Detect which cell encompasses the target text, then output its [x, y] center coordinate. 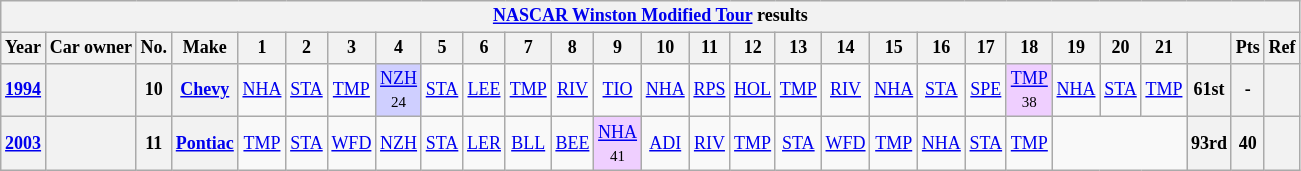
RPS [710, 90]
NZH [399, 144]
LER [484, 144]
21 [1164, 48]
19 [1076, 48]
SPE [986, 90]
1 [262, 48]
TMP38 [1029, 90]
93rd [1210, 144]
15 [894, 48]
8 [572, 48]
61st [1210, 90]
18 [1029, 48]
Chevy [204, 90]
4 [399, 48]
NHA41 [618, 144]
2 [306, 48]
Ref [1282, 48]
Pts [1248, 48]
BEE [572, 144]
17 [986, 48]
Pontiac [204, 144]
12 [753, 48]
3 [352, 48]
16 [942, 48]
1994 [24, 90]
Make [204, 48]
ADI [665, 144]
Year [24, 48]
13 [798, 48]
7 [528, 48]
NASCAR Winston Modified Tour results [650, 16]
TIO [618, 90]
Car owner [90, 48]
5 [442, 48]
20 [1120, 48]
9 [618, 48]
2003 [24, 144]
No. [154, 48]
6 [484, 48]
14 [846, 48]
40 [1248, 144]
NZH24 [399, 90]
- [1248, 90]
HOL [753, 90]
BLL [528, 144]
LEE [484, 90]
